Extract the (X, Y) coordinate from the center of the cell holding the provided text.  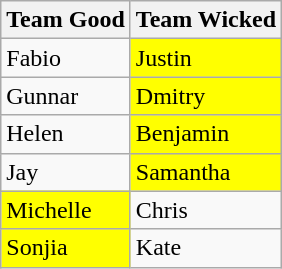
Kate (206, 248)
Samantha (206, 172)
Helen (66, 134)
Justin (206, 58)
Gunnar (66, 96)
Team Wicked (206, 20)
Jay (66, 172)
Michelle (66, 210)
Benjamin (206, 134)
Fabio (66, 58)
Dmitry (206, 96)
Sonjia (66, 248)
Chris (206, 210)
Team Good (66, 20)
